Output the [x, y] coordinate of the center of the cell containing the given text.  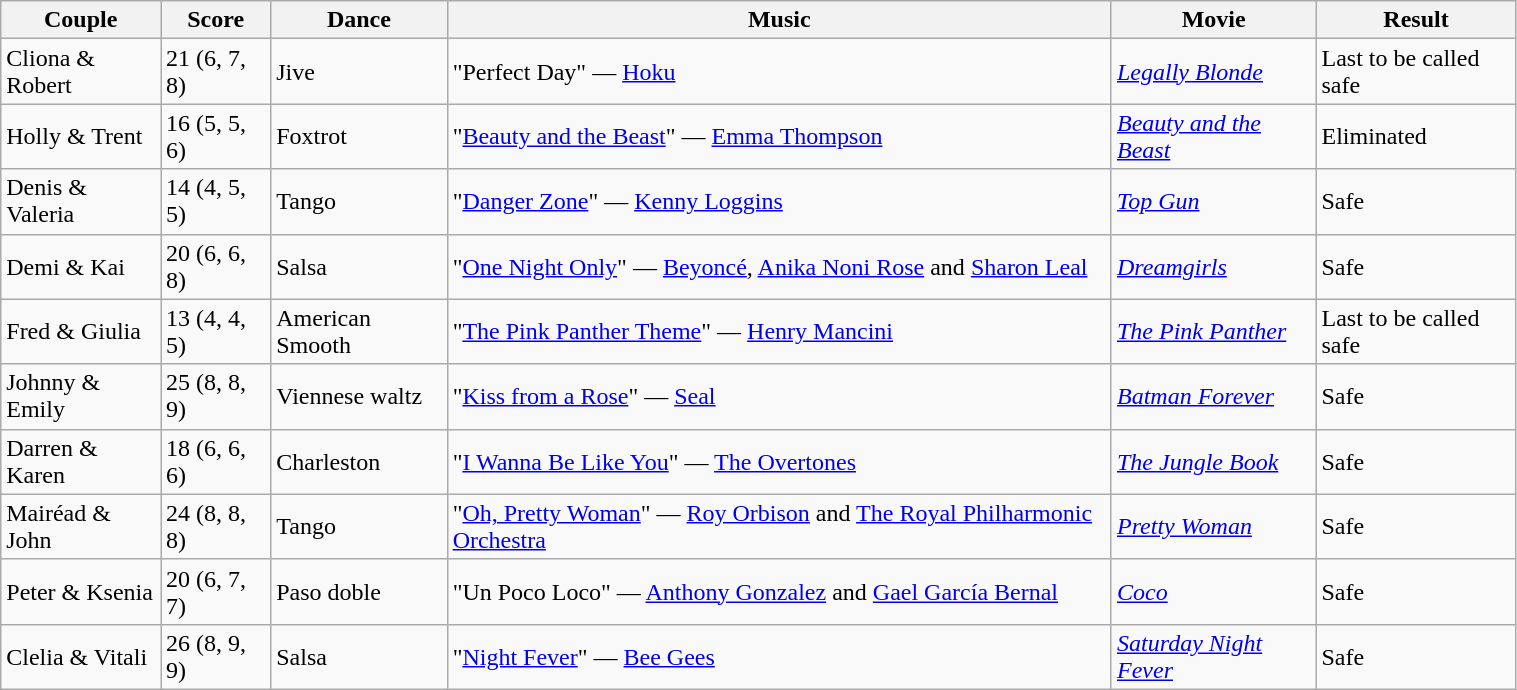
American Smooth [359, 332]
Darren & Karen [81, 462]
Result [1416, 20]
The Jungle Book [1213, 462]
Dreamgirls [1213, 266]
The Pink Panther [1213, 332]
16 (5, 5, 6) [216, 136]
Fred & Giulia [81, 332]
Foxtrot [359, 136]
Denis & Valeria [81, 202]
Viennese waltz [359, 396]
"The Pink Panther Theme" — Henry Mancini [779, 332]
"Un Poco Loco" — Anthony Gonzalez and Gael García Bernal [779, 592]
14 (4, 5, 5) [216, 202]
"Kiss from a Rose" — Seal [779, 396]
Coco [1213, 592]
Couple [81, 20]
Eliminated [1416, 136]
20 (6, 7, 7) [216, 592]
"Oh, Pretty Woman" — Roy Orbison and The Royal Philharmonic Orchestra [779, 526]
"Perfect Day" — Hoku [779, 72]
"One Night Only" — Beyoncé, Anika Noni Rose and Sharon Leal [779, 266]
Pretty Woman [1213, 526]
26 (8, 9, 9) [216, 656]
Saturday Night Fever [1213, 656]
Holly & Trent [81, 136]
Music [779, 20]
Movie [1213, 20]
Jive [359, 72]
Demi & Kai [81, 266]
Cliona & Robert [81, 72]
Paso doble [359, 592]
13 (4, 4, 5) [216, 332]
Clelia & Vitali [81, 656]
18 (6, 6, 6) [216, 462]
Johnny & Emily [81, 396]
"Night Fever" — Bee Gees [779, 656]
Score [216, 20]
20 (6, 6, 8) [216, 266]
Beauty and the Beast [1213, 136]
25 (8, 8, 9) [216, 396]
Mairéad & John [81, 526]
Dance [359, 20]
Charleston [359, 462]
Legally Blonde [1213, 72]
Batman Forever [1213, 396]
"I Wanna Be Like You" — The Overtones [779, 462]
"Danger Zone" — Kenny Loggins [779, 202]
Top Gun [1213, 202]
21 (6, 7, 8) [216, 72]
24 (8, 8, 8) [216, 526]
"Beauty and the Beast" — Emma Thompson [779, 136]
Peter & Ksenia [81, 592]
